Output the (X, Y) coordinate of the center of the cell containing the given text.  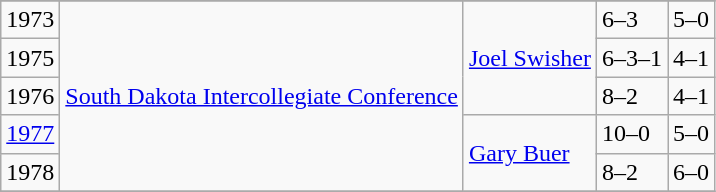
10–0 (632, 134)
1975 (30, 58)
1978 (30, 172)
1976 (30, 96)
6–0 (692, 172)
South Dakota Intercollegiate Conference (262, 96)
6–3 (632, 20)
6–3–1 (632, 58)
Gary Buer (530, 153)
Joel Swisher (530, 58)
1973 (30, 20)
1977 (30, 134)
